Output the [X, Y] coordinate of the center of the cell containing the given text.  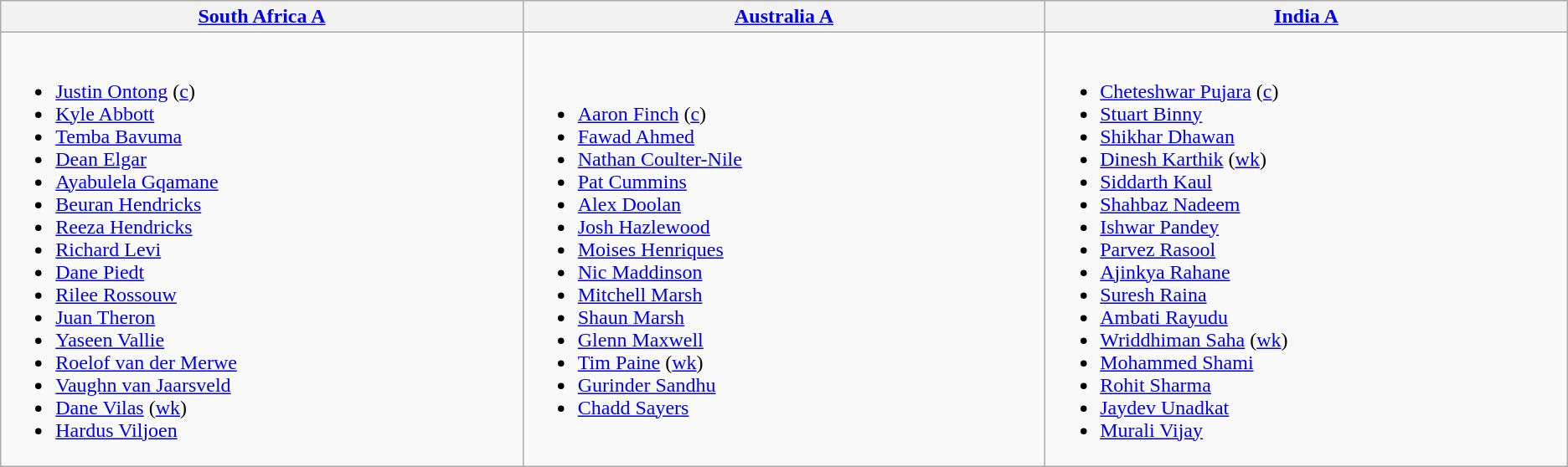
Australia A [784, 17]
India A [1307, 17]
South Africa A [261, 17]
